Output the (x, y) coordinate of the center of the cell containing the given text.  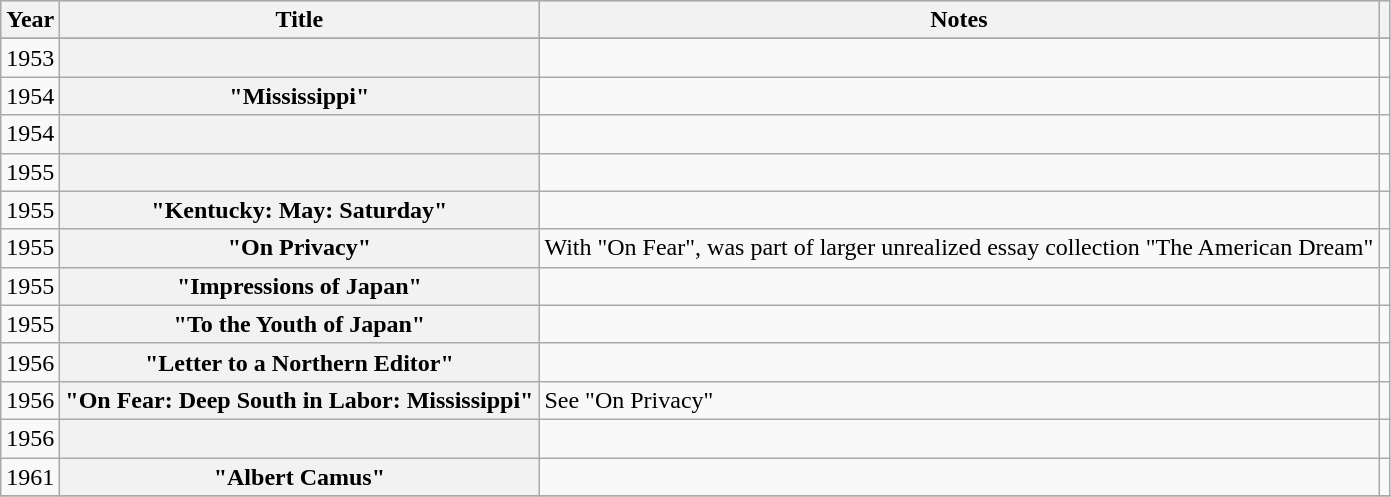
"Impressions of Japan" (300, 286)
"Albert Camus" (300, 477)
1953 (30, 58)
Title (300, 20)
1961 (30, 477)
Notes (959, 20)
"Mississippi" (300, 96)
"To the Youth of Japan" (300, 324)
Year (30, 20)
"Kentucky: May: Saturday" (300, 210)
"On Privacy" (300, 248)
With "On Fear", was part of larger unrealized essay collection "The American Dream" (959, 248)
"On Fear: Deep South in Labor: Mississippi" (300, 400)
"Letter to a Northern Editor" (300, 362)
See "On Privacy" (959, 400)
